Extract the [x, y] coordinate from the center of the cell holding the provided text.  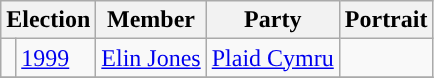
1999 [56, 58]
Member [151, 20]
Elin Jones [151, 58]
Election [48, 20]
Portrait [386, 20]
Plaid Cymru [272, 58]
Party [272, 20]
